Pinpoint the cell where the given text exists, returning its [X, Y] midpoint coordinate. 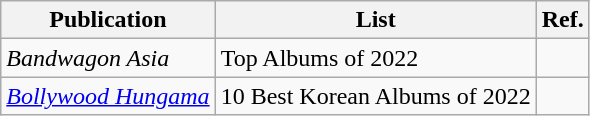
Ref. [562, 20]
10 Best Korean Albums of 2022 [376, 96]
Bollywood Hungama [108, 96]
Publication [108, 20]
Top Albums of 2022 [376, 58]
Bandwagon Asia [108, 58]
List [376, 20]
